For the text-containing cell, return its midpoint in (x, y) coordinate format. 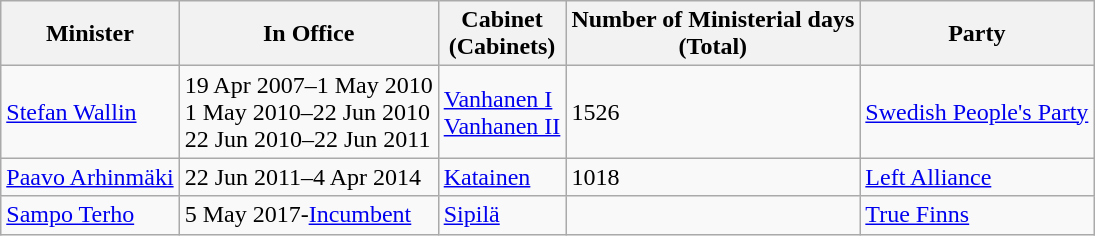
Cabinet(Cabinets) (502, 34)
In Office (308, 34)
5 May 2017-Incumbent (308, 215)
Party (977, 34)
Minister (90, 34)
Left Alliance (977, 177)
Vanhanen IVanhanen II (502, 112)
1018 (713, 177)
19 Apr 2007–1 May 20101 May 2010–22 Jun 201022 Jun 2010–22 Jun 2011 (308, 112)
Sipilä (502, 215)
Number of Ministerial days (Total) (713, 34)
Sampo Terho (90, 215)
Swedish People's Party (977, 112)
True Finns (977, 215)
Stefan Wallin (90, 112)
Katainen (502, 177)
1526 (713, 112)
Paavo Arhinmäki (90, 177)
22 Jun 2011–4 Apr 2014 (308, 177)
